Extract the [x, y] coordinate from the center of the cell holding the provided text.  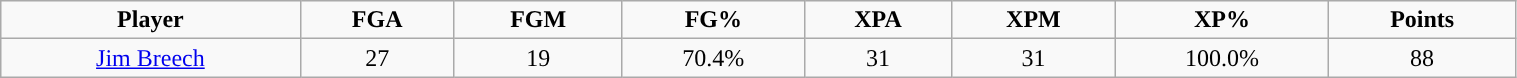
XPA [878, 20]
27 [377, 58]
Jim Breech [150, 58]
19 [538, 58]
FGA [377, 20]
XP% [1222, 20]
88 [1422, 58]
70.4% [714, 58]
FG% [714, 20]
XPM [1033, 20]
FGM [538, 20]
Points [1422, 20]
100.0% [1222, 58]
Player [150, 20]
